Search for the cell housing the specified text and yield its [x, y] center coordinate. 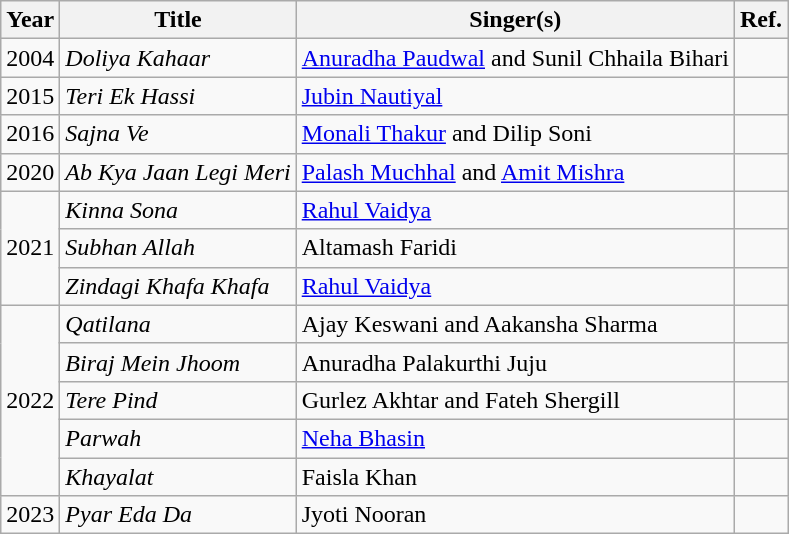
Tere Pind [178, 400]
Parwah [178, 438]
Ref. [762, 20]
Ab Kya Jaan Legi Meri [178, 172]
2022 [30, 400]
2023 [30, 515]
Sajna Ve [178, 134]
Title [178, 20]
Jyoti Nooran [515, 515]
Jubin Nautiyal [515, 96]
Anuradha Palakurthi Juju [515, 362]
Anuradha Paudwal and Sunil Chhaila Bihari [515, 58]
Faisla Khan [515, 477]
Neha Bhasin [515, 438]
Qatilana [178, 324]
2021 [30, 248]
Zindagi Khafa Khafa [178, 286]
2020 [30, 172]
2016 [30, 134]
Pyar Eda Da [178, 515]
Teri Ek Hassi [178, 96]
Singer(s) [515, 20]
2004 [30, 58]
Khayalat [178, 477]
2015 [30, 96]
Palash Muchhal and Amit Mishra [515, 172]
Ajay Keswani and Aakansha Sharma [515, 324]
Doliya Kahaar [178, 58]
Biraj Mein Jhoom [178, 362]
Altamash Faridi [515, 248]
Gurlez Akhtar and Fateh Shergill [515, 400]
Monali Thakur and Dilip Soni [515, 134]
Year [30, 20]
Subhan Allah [178, 248]
Kinna Sona [178, 210]
